For the text-containing cell, return its midpoint in (x, y) coordinate format. 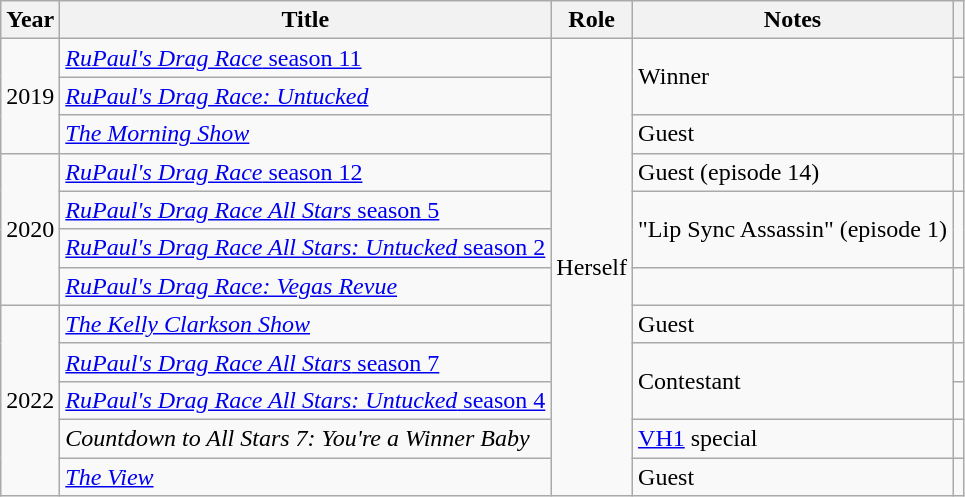
The View (306, 477)
Year (30, 20)
"Lip Sync Assassin" (episode 1) (793, 229)
VH1 special (793, 438)
The Morning Show (306, 134)
RuPaul's Drag Race: Vegas Revue (306, 286)
Herself (592, 268)
RuPaul's Drag Race season 12 (306, 172)
Guest (episode 14) (793, 172)
Winner (793, 77)
Contestant (793, 381)
RuPaul's Drag Race: Untucked (306, 96)
Notes (793, 20)
2022 (30, 400)
2020 (30, 229)
Role (592, 20)
RuPaul's Drag Race All Stars: Untucked season 4 (306, 400)
The Kelly Clarkson Show (306, 324)
RuPaul's Drag Race All Stars season 5 (306, 210)
RuPaul's Drag Race All Stars: Untucked season 2 (306, 248)
Title (306, 20)
RuPaul's Drag Race All Stars season 7 (306, 362)
RuPaul's Drag Race season 11 (306, 58)
2019 (30, 96)
Countdown to All Stars 7: You're a Winner Baby (306, 438)
